Detect which cell encompasses the target text, then output its (x, y) center coordinate. 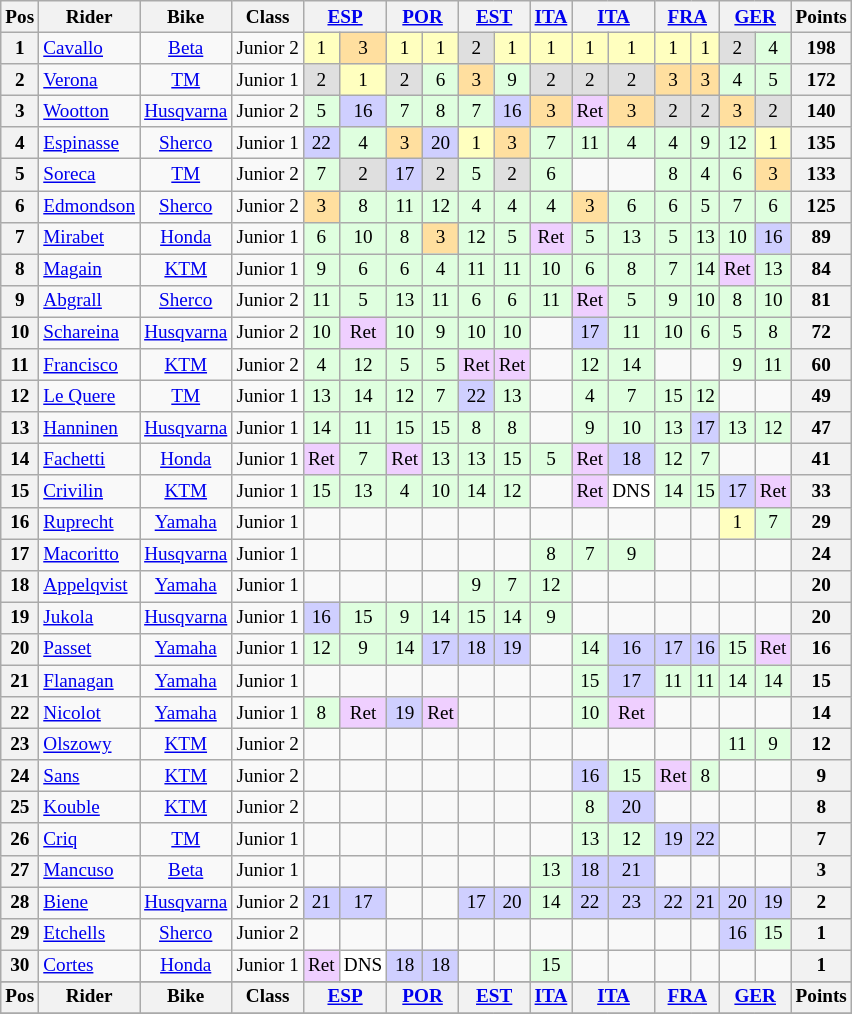
47 (821, 428)
140 (821, 111)
Nicolot (90, 713)
Jukola (90, 618)
Biene (90, 902)
Fachetti (90, 460)
49 (821, 396)
26 (20, 839)
28 (20, 902)
Sans (90, 776)
Crivilin (90, 491)
135 (821, 143)
125 (821, 206)
27 (20, 871)
Macoritto (90, 554)
133 (821, 175)
Etchells (90, 934)
Le Quere (90, 396)
Mancuso (90, 871)
Appelqvist (90, 586)
81 (821, 301)
Magain (90, 270)
Verona (90, 80)
Soreca (90, 175)
Kouble (90, 808)
72 (821, 333)
172 (821, 80)
Francisco (90, 365)
41 (821, 460)
25 (20, 808)
Criq (90, 839)
30 (20, 966)
Cavallo (90, 48)
Wootton (90, 111)
Passet (90, 649)
Cortes (90, 966)
Edmondson (90, 206)
Mirabet (90, 238)
Ruprecht (90, 523)
Abgrall (90, 301)
Flanagan (90, 681)
89 (821, 238)
33 (821, 491)
Hanninen (90, 428)
84 (821, 270)
198 (821, 48)
60 (821, 365)
Schareina (90, 333)
Olszowy (90, 744)
Espinasse (90, 143)
